Return the (X, Y) coordinate for the center point of the cell that contains the specified text.  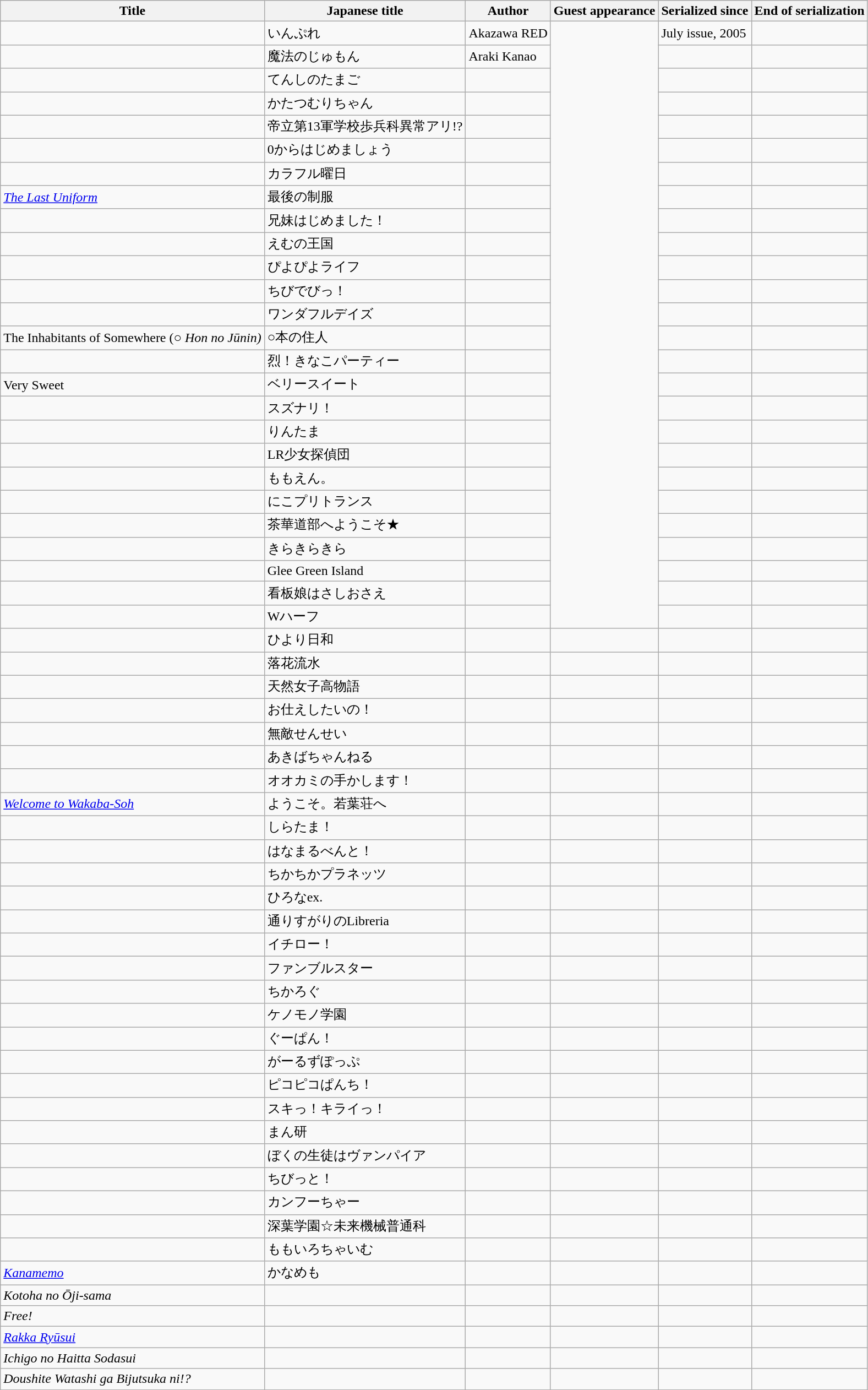
July issue, 2005 (705, 33)
Glee Green Island (365, 571)
てんしのたまご (365, 80)
ちびっと！ (365, 1180)
魔法のじゅもん (365, 56)
えむの王国 (365, 245)
落花流水 (365, 664)
無敵せんせい (365, 734)
イチロー！ (365, 945)
カラフル曜日 (365, 174)
あきばちゃんねる (365, 758)
Japanese title (365, 11)
Welcome to Wakaba-Soh (132, 804)
○本の住人 (365, 338)
まん研 (365, 1132)
ぼくの生徒はヴァンパイア (365, 1155)
Serialized since (705, 11)
ぐーぱん！ (365, 1039)
Kotoha no Ōji-sama (132, 1295)
天然女子高物語 (365, 687)
ぴよぴよライフ (365, 268)
ももえん。 (365, 479)
にこプリトランス (365, 502)
The Inhabitants of Somewhere (○ Hon no Jūnin) (132, 338)
Very Sweet (132, 384)
看板娘はさしおさえ (365, 594)
Rakka Ryūsui (132, 1337)
かたつむりちゃん (365, 104)
お仕えしたいの！ (365, 710)
かなめも (365, 1273)
ちかちかプラネッツ (365, 875)
りんたま (365, 432)
オオカミの手かします！ (365, 781)
ピコピコぱんち！ (365, 1086)
ちかろぐ (365, 991)
しらたま！ (365, 827)
最後の制服 (365, 197)
Free! (132, 1316)
烈！きなこパーティー (365, 361)
スズナリ！ (365, 409)
ファンブルスター (365, 968)
0からはじめましょう (365, 151)
ひより日和 (365, 640)
Araki Kanao (508, 56)
Guest appearance (604, 11)
スキっ！キライっ！ (365, 1109)
ももいろちゃいむ (365, 1250)
Doushite Watashi ga Bijutsuka ni!? (132, 1379)
Ichigo no Haitta Sodasui (132, 1358)
茶華道部へようこそ★ (365, 525)
帝立第13軍学校歩兵科異常アリ!? (365, 127)
ちびでびっ！ (365, 291)
いんぷれ (365, 33)
The Last Uniform (132, 197)
Title (132, 11)
Kanamemo (132, 1273)
Author (508, 11)
ベリースイート (365, 384)
ひろなex. (365, 898)
ケノモノ学園 (365, 1016)
がーるずぽっぷ (365, 1062)
カンフーちゃー (365, 1203)
ワンダフルデイズ (365, 315)
LR少女探偵団 (365, 455)
兄妹はじめました！ (365, 220)
Akazawa RED (508, 33)
深葉学園☆未来機械普通科 (365, 1226)
はなまるべんと！ (365, 851)
End of serialization (809, 11)
Wハーフ (365, 617)
きらきらきら (365, 549)
ようこそ。若葉荘へ (365, 804)
通りすがりのLibreria (365, 922)
